Detect which cell encompasses the target text, then output its (X, Y) center coordinate. 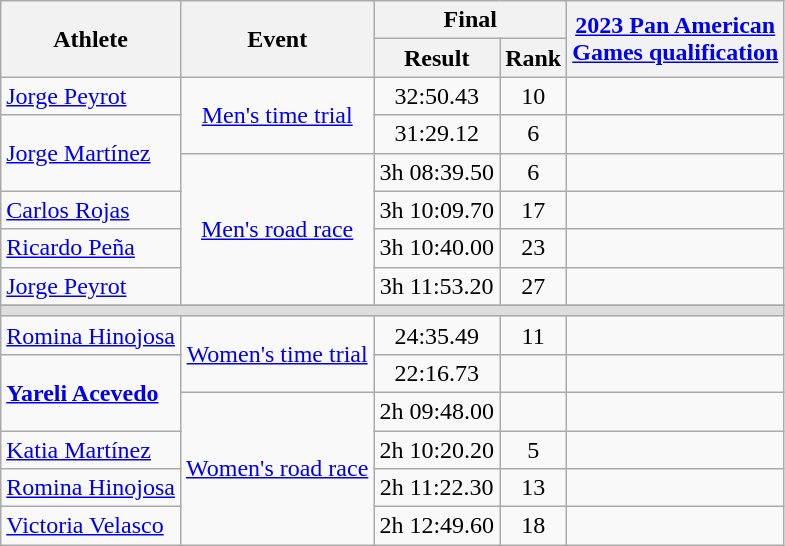
Rank (534, 58)
Women's time trial (276, 354)
3h 08:39.50 (437, 172)
Ricardo Peña (91, 248)
10 (534, 96)
Men's road race (276, 229)
3h 10:09.70 (437, 210)
Katia Martínez (91, 449)
Women's road race (276, 468)
32:50.43 (437, 96)
22:16.73 (437, 373)
27 (534, 286)
2h 11:22.30 (437, 488)
2h 10:20.20 (437, 449)
2023 Pan American Games qualification (676, 39)
2h 09:48.00 (437, 411)
5 (534, 449)
Result (437, 58)
3h 11:53.20 (437, 286)
31:29.12 (437, 134)
3h 10:40.00 (437, 248)
Athlete (91, 39)
2h 12:49.60 (437, 526)
Victoria Velasco (91, 526)
Men's time trial (276, 115)
17 (534, 210)
23 (534, 248)
Jorge Martínez (91, 153)
Carlos Rojas (91, 210)
13 (534, 488)
Event (276, 39)
Yareli Acevedo (91, 392)
18 (534, 526)
24:35.49 (437, 335)
11 (534, 335)
Final (470, 20)
